Scan for the cell matching the given text and deliver its (X, Y) coordinate at center. 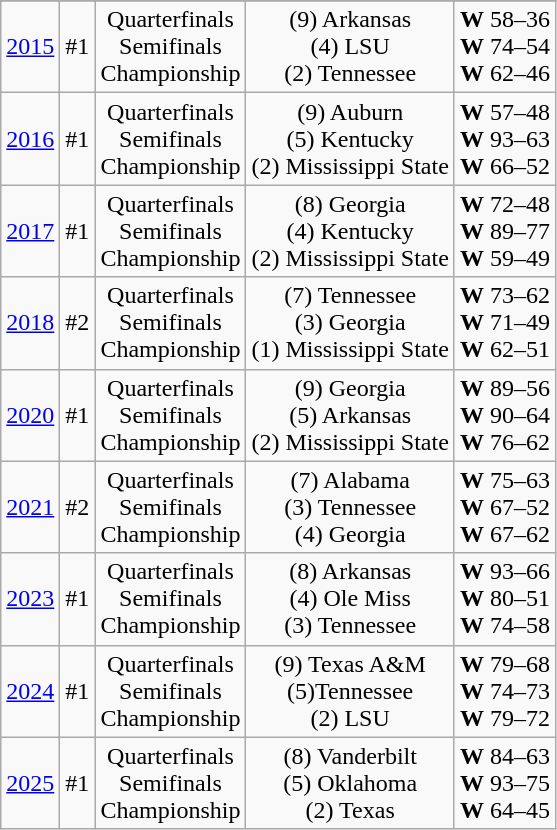
(9) Georgia(5) Arkansas (2) Mississippi State (350, 415)
(9) Auburn(5) Kentucky (2) Mississippi State (350, 139)
W 79–68W 74–73W 79–72 (504, 691)
W 58–36W 74–54W 62–46 (504, 47)
W 73–62W 71–49W 62–51 (504, 323)
(8) Arkansas(4) Ole Miss(3) Tennessee (350, 599)
W 57–48W 93–63W 66–52 (504, 139)
(8) Georgia(4) Kentucky(2) Mississippi State (350, 231)
(9) Texas A&M(5)Tennessee (2) LSU (350, 691)
W 72–48W 89–77W 59–49 (504, 231)
2020 (30, 415)
W 89–56W 90–64W 76–62 (504, 415)
2025 (30, 783)
W 93–66W 80–51W 74–58 (504, 599)
2017 (30, 231)
(8) Vanderbilt(5) Oklahoma (2) Texas (350, 783)
2023 (30, 599)
W 75–63W 67–52W 67–62 (504, 507)
2015 (30, 47)
2016 (30, 139)
2021 (30, 507)
(7) Tennessee(3) Georgia(1) Mississippi State (350, 323)
(9) Arkansas(4) LSU(2) Tennessee (350, 47)
2024 (30, 691)
W 84–63W 93–75W 64–45 (504, 783)
(7) Alabama(3) Tennessee(4) Georgia (350, 507)
2018 (30, 323)
